Return [X, Y] of the center of cell containing provided text 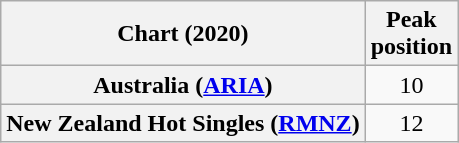
12 [411, 123]
Chart (2020) [183, 34]
10 [411, 85]
New Zealand Hot Singles (RMNZ) [183, 123]
Peakposition [411, 34]
Australia (ARIA) [183, 85]
